Locate the cell with the specified text and output its (x, y) center coordinate. 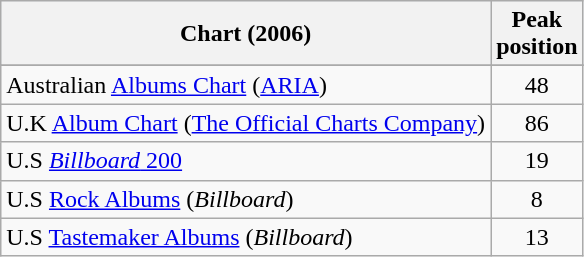
U.S Rock Albums (Billboard) (246, 199)
86 (537, 123)
U.S Tastemaker Albums (Billboard) (246, 237)
Chart (2006) (246, 34)
19 (537, 161)
Australian Albums Chart (ARIA) (246, 85)
13 (537, 237)
Peak position (537, 34)
U.S Billboard 200 (246, 161)
U.K Album Chart (The Official Charts Company) (246, 123)
8 (537, 199)
48 (537, 85)
